Capture the cell that displays the provided text and extract its (X, Y) central coordinate. 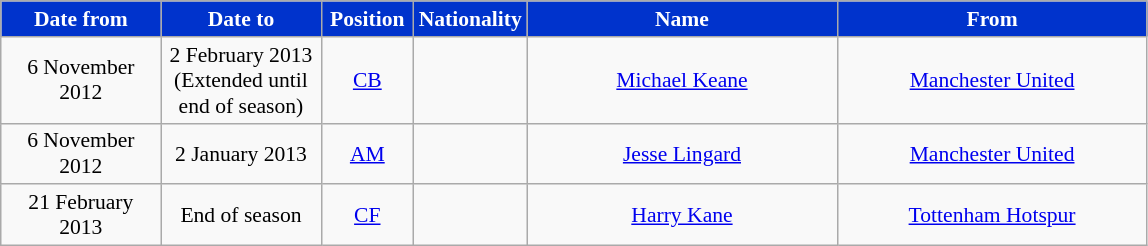
CB (368, 80)
Name (682, 19)
Position (368, 19)
Michael Keane (682, 80)
2 January 2013 (241, 154)
Tottenham Hotspur (992, 216)
From (992, 19)
AM (368, 154)
21 February 2013 (81, 216)
Nationality (470, 19)
2 February 2013 (Extended until end of season) (241, 80)
Jesse Lingard (682, 154)
Date from (81, 19)
End of season (241, 216)
Date to (241, 19)
Harry Kane (682, 216)
CF (368, 216)
